Detect which cell encompasses the target text, then output its (X, Y) center coordinate. 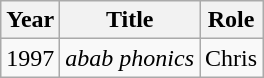
Role (232, 20)
1997 (30, 58)
abab phonics (130, 58)
Chris (232, 58)
Year (30, 20)
Title (130, 20)
